Locate the cell with the specified text and output its [X, Y] center coordinate. 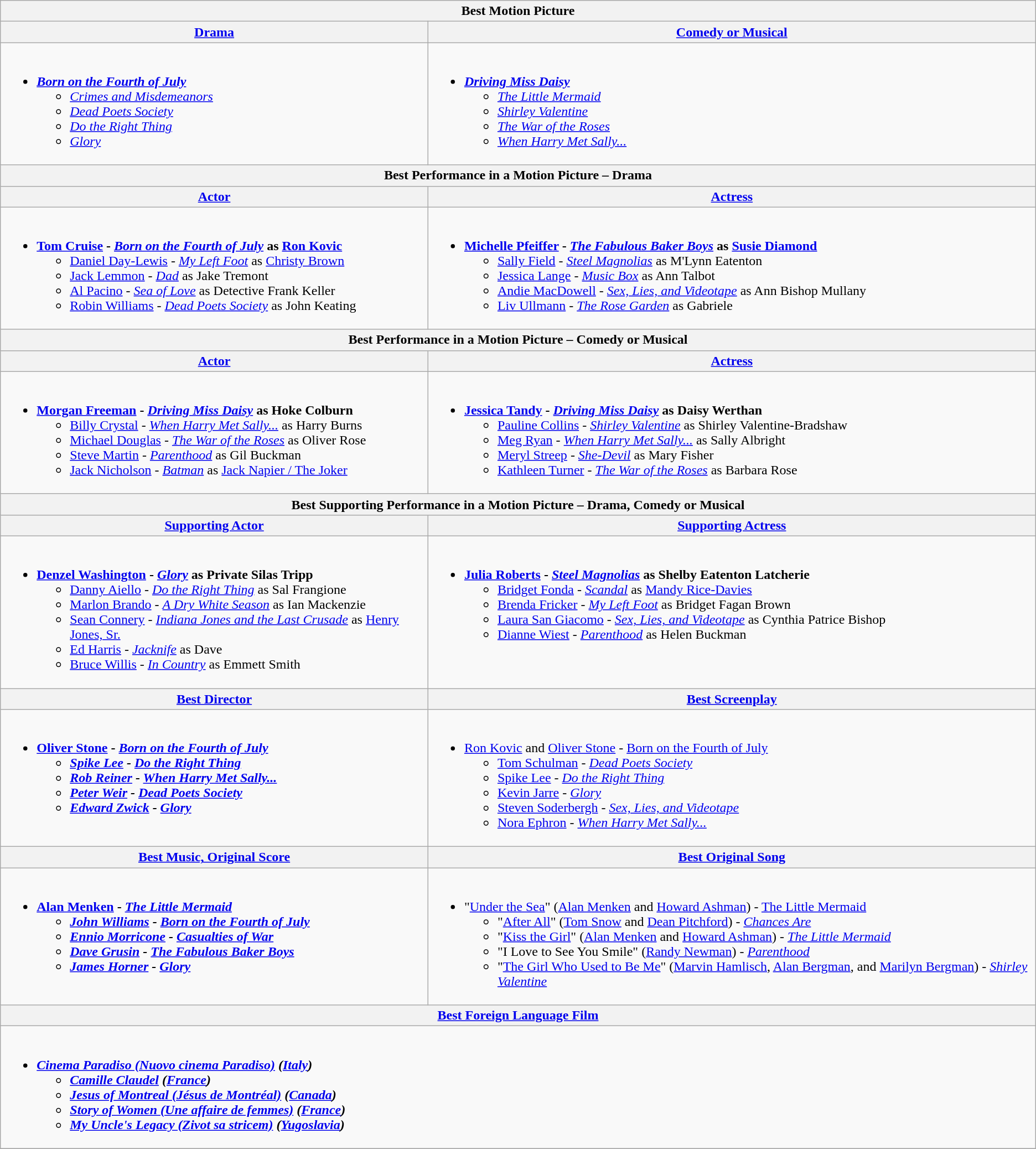
Best Performance in a Motion Picture – Drama [518, 175]
Best Motion Picture [518, 11]
Best Director [215, 699]
Supporting Actor [215, 525]
Best Foreign Language Film [518, 1016]
Best Supporting Performance in a Motion Picture – Drama, Comedy or Musical [518, 504]
Born on the Fourth of JulyCrimes and MisdemeanorsDead Poets SocietyDo the Right ThingGlory [215, 104]
Supporting Actress [732, 525]
Best Screenplay [732, 699]
Best Performance in a Motion Picture – Comedy or Musical [518, 340]
Comedy or Musical [732, 32]
Best Music, Original Score [215, 857]
Best Original Song [732, 857]
Drama [215, 32]
Driving Miss DaisyThe Little MermaidShirley ValentineThe War of the RosesWhen Harry Met Sally... [732, 104]
